From the cell containing the given text, extract its center point as [X, Y] coordinate. 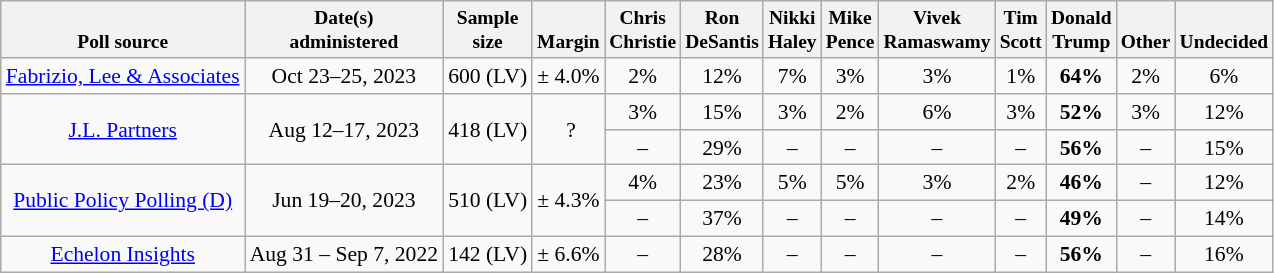
418 (LV) [488, 130]
Fabrizio, Lee & Associates [123, 76]
37% [722, 219]
14% [1224, 219]
Poll source [123, 30]
NikkiHaley [792, 30]
Oct 23–25, 2023 [344, 76]
Aug 12–17, 2023 [344, 130]
49% [1081, 219]
510 (LV) [488, 200]
ChrisChristie [643, 30]
1% [1020, 76]
MikePence [850, 30]
28% [722, 254]
Date(s)administered [344, 30]
VivekRamaswamy [937, 30]
Samplesize [488, 30]
J.L. Partners [123, 130]
Margin [568, 30]
23% [722, 183]
Echelon Insights [123, 254]
600 (LV) [488, 76]
TimScott [1020, 30]
? [568, 130]
Jun 19–20, 2023 [344, 200]
64% [1081, 76]
± 6.6% [568, 254]
± 4.3% [568, 200]
7% [792, 76]
Public Policy Polling (D) [123, 200]
Other [1146, 30]
52% [1081, 112]
46% [1081, 183]
16% [1224, 254]
Aug 31 – Sep 7, 2022 [344, 254]
DonaldTrump [1081, 30]
142 (LV) [488, 254]
4% [643, 183]
29% [722, 148]
RonDeSantis [722, 30]
± 4.0% [568, 76]
Undecided [1224, 30]
